Determine the (X, Y) coordinate at the center of the cell enclosing the given text.  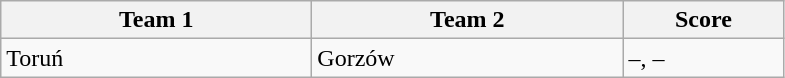
–, – (704, 58)
Score (704, 20)
Gorzów (468, 58)
Toruń (156, 58)
Team 1 (156, 20)
Team 2 (468, 20)
